Find where the given text appears and provide that cell's center as [x, y] coordinate. 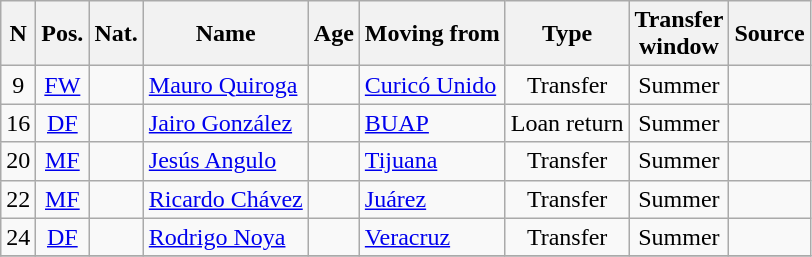
Jairo González [226, 123]
Ricardo Chávez [226, 199]
Veracruz [432, 237]
Nat. [116, 34]
BUAP [432, 123]
Age [334, 34]
Jesús Angulo [226, 161]
9 [18, 85]
Mauro Quiroga [226, 85]
Type [567, 34]
Name [226, 34]
FW [62, 85]
22 [18, 199]
Transferwindow [679, 34]
16 [18, 123]
24 [18, 237]
Juárez [432, 199]
20 [18, 161]
Tijuana [432, 161]
Moving from [432, 34]
Rodrigo Noya [226, 237]
N [18, 34]
Pos. [62, 34]
Curicó Unido [432, 85]
Source [770, 34]
Loan return [567, 123]
